Locate the cell with the specified text and output its [x, y] center coordinate. 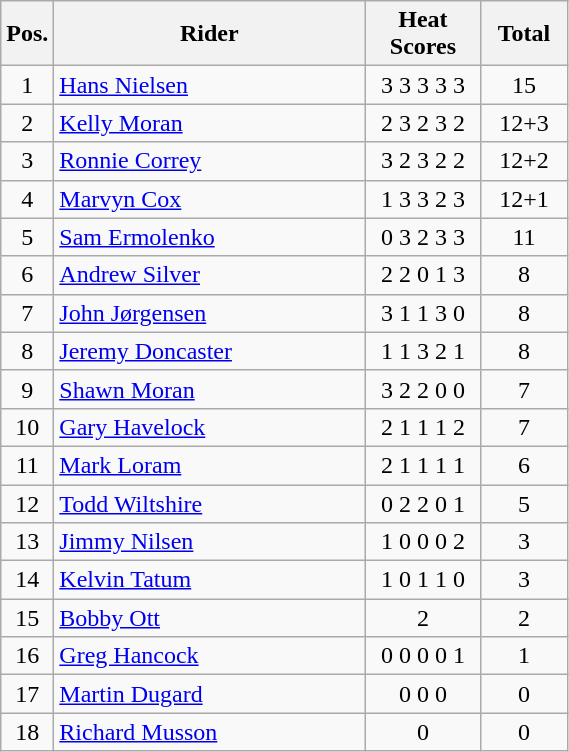
0 0 0 [423, 694]
2 1 1 1 1 [423, 465]
3 2 2 0 0 [423, 389]
10 [28, 427]
Total [524, 34]
12+1 [524, 199]
16 [28, 656]
Sam Ermolenko [210, 237]
3 1 1 3 0 [423, 313]
1 0 0 0 2 [423, 542]
0 2 2 0 1 [423, 503]
2 2 0 1 3 [423, 275]
Martin Dugard [210, 694]
Jimmy Nilsen [210, 542]
0 3 2 3 3 [423, 237]
4 [28, 199]
1 3 3 2 3 [423, 199]
0 0 0 0 1 [423, 656]
13 [28, 542]
9 [28, 389]
Richard Musson [210, 732]
Ronnie Correy [210, 161]
John Jørgensen [210, 313]
2 1 1 1 2 [423, 427]
Shawn Moran [210, 389]
Todd Wiltshire [210, 503]
12+3 [524, 123]
3 2 3 2 2 [423, 161]
1 1 3 2 1 [423, 351]
Jeremy Doncaster [210, 351]
Hans Nielsen [210, 85]
Rider [210, 34]
18 [28, 732]
Gary Havelock [210, 427]
12 [28, 503]
1 0 1 1 0 [423, 580]
12+2 [524, 161]
Kelvin Tatum [210, 580]
17 [28, 694]
Andrew Silver [210, 275]
Mark Loram [210, 465]
Bobby Ott [210, 618]
Pos. [28, 34]
Marvyn Cox [210, 199]
Heat Scores [423, 34]
2 3 2 3 2 [423, 123]
14 [28, 580]
3 3 3 3 3 [423, 85]
Greg Hancock [210, 656]
Kelly Moran [210, 123]
